Locate the cell with the specified text and output its (x, y) center coordinate. 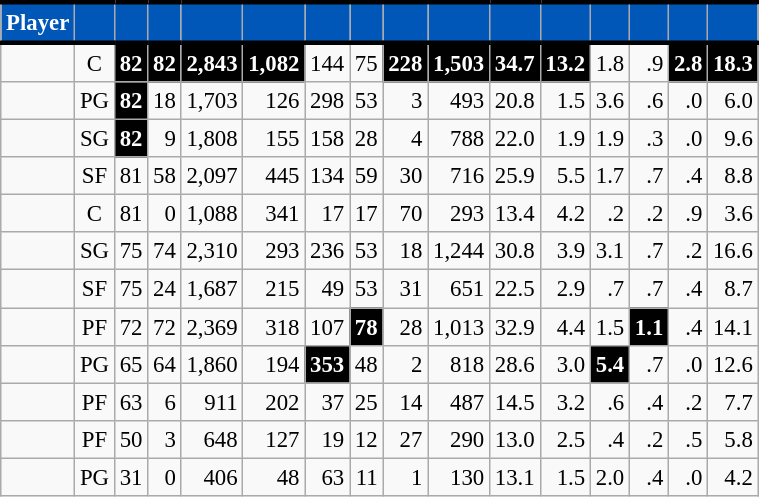
5.8 (733, 439)
28.6 (515, 364)
74 (164, 251)
5.4 (610, 364)
70 (406, 214)
25 (366, 402)
1.8 (610, 62)
.5 (688, 439)
14.1 (733, 327)
11 (366, 477)
49 (328, 289)
4 (406, 139)
14 (406, 402)
353 (328, 364)
1,703 (212, 101)
13.0 (515, 439)
1,013 (459, 327)
2.5 (565, 439)
3.1 (610, 251)
3.2 (565, 402)
236 (328, 251)
1,088 (212, 214)
12.6 (733, 364)
2,097 (212, 176)
651 (459, 289)
716 (459, 176)
7.7 (733, 402)
3.0 (565, 364)
3.9 (565, 251)
6 (164, 402)
58 (164, 176)
50 (130, 439)
1 (406, 477)
788 (459, 139)
1.1 (650, 327)
130 (459, 477)
2.0 (610, 477)
445 (274, 176)
1,808 (212, 139)
13.4 (515, 214)
1,082 (274, 62)
215 (274, 289)
487 (459, 402)
1,503 (459, 62)
290 (459, 439)
9 (164, 139)
64 (164, 364)
22.0 (515, 139)
22.5 (515, 289)
144 (328, 62)
202 (274, 402)
78 (366, 327)
27 (406, 439)
24 (164, 289)
2.8 (688, 62)
16.6 (733, 251)
13.2 (565, 62)
126 (274, 101)
32.9 (515, 327)
493 (459, 101)
19 (328, 439)
14.5 (515, 402)
20.8 (515, 101)
1,244 (459, 251)
911 (212, 402)
8.8 (733, 176)
9.6 (733, 139)
65 (130, 364)
2,310 (212, 251)
2,843 (212, 62)
2.9 (565, 289)
2 (406, 364)
59 (366, 176)
155 (274, 139)
.3 (650, 139)
158 (328, 139)
228 (406, 62)
648 (212, 439)
30 (406, 176)
1.7 (610, 176)
2,369 (212, 327)
818 (459, 364)
341 (274, 214)
107 (328, 327)
8.7 (733, 289)
25.9 (515, 176)
37 (328, 402)
6.0 (733, 101)
194 (274, 364)
13.1 (515, 477)
406 (212, 477)
1,860 (212, 364)
4.4 (565, 327)
127 (274, 439)
34.7 (515, 62)
12 (366, 439)
298 (328, 101)
134 (328, 176)
30.8 (515, 251)
5.5 (565, 176)
1,687 (212, 289)
318 (274, 327)
Player (38, 22)
18.3 (733, 62)
